Detect which cell encompasses the target text, then output its [X, Y] center coordinate. 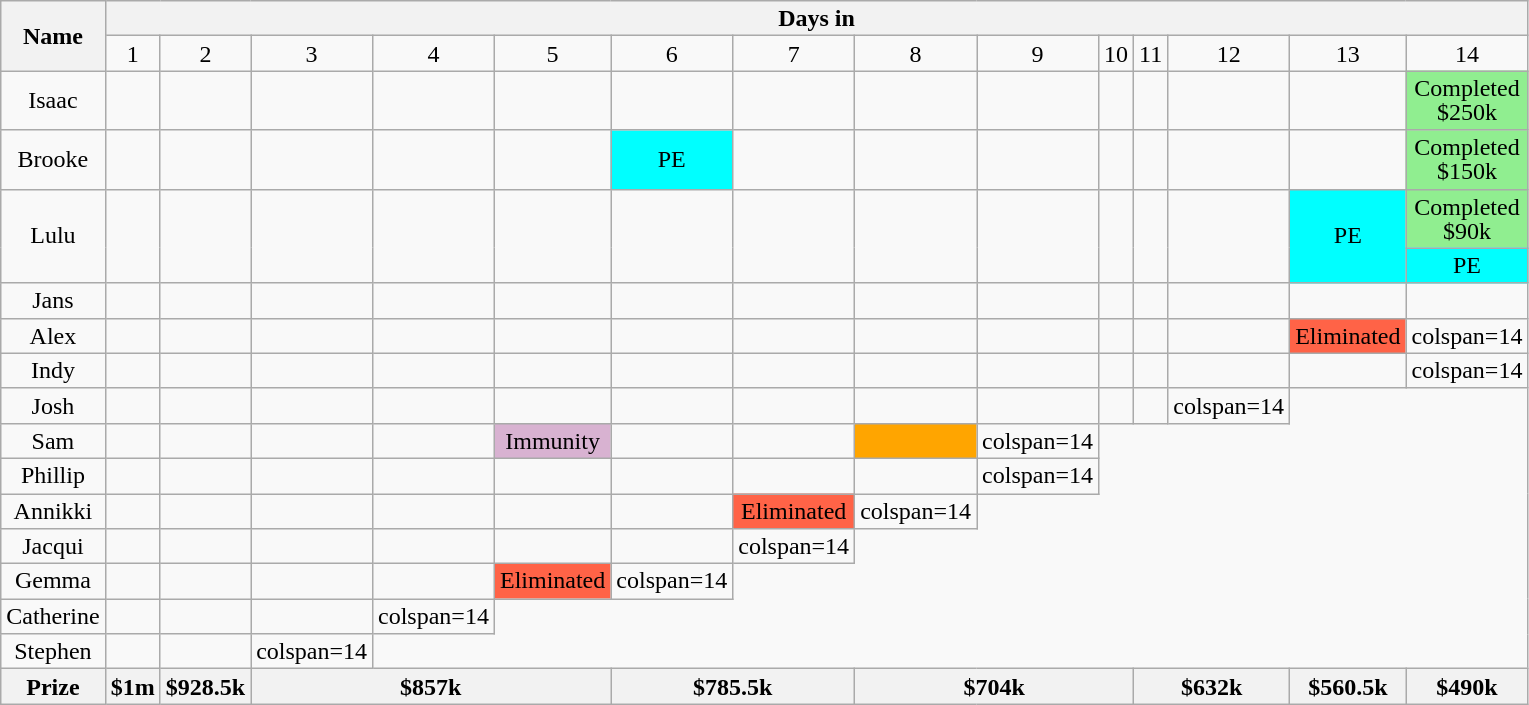
Lulu [53, 236]
Phillip [53, 476]
Days in [816, 18]
$785.5k [733, 686]
$857k [431, 686]
12 [1229, 54]
10 [1116, 54]
2 [205, 54]
Sam [53, 440]
Gemma [53, 582]
14 [1467, 54]
$1m [132, 686]
3 [312, 54]
Immunity [552, 440]
$490k [1467, 686]
7 [794, 54]
Brooke [53, 160]
9 [1038, 54]
11 [1151, 54]
$560.5k [1348, 686]
Jacqui [53, 546]
Isaac [53, 100]
$632k [1212, 686]
5 [552, 54]
Completed$90k [1467, 218]
8 [916, 54]
6 [672, 54]
Completed$150k [1467, 160]
Prize [53, 686]
4 [434, 54]
$928.5k [205, 686]
Catherine [53, 616]
Annikki [53, 512]
Name [53, 36]
Alex [53, 336]
13 [1348, 54]
$704k [994, 686]
Stephen [53, 652]
Completed$250k [1467, 100]
Jans [53, 300]
Indy [53, 370]
Josh [53, 406]
1 [132, 54]
